Locate the cell with the specified text and output its [x, y] center coordinate. 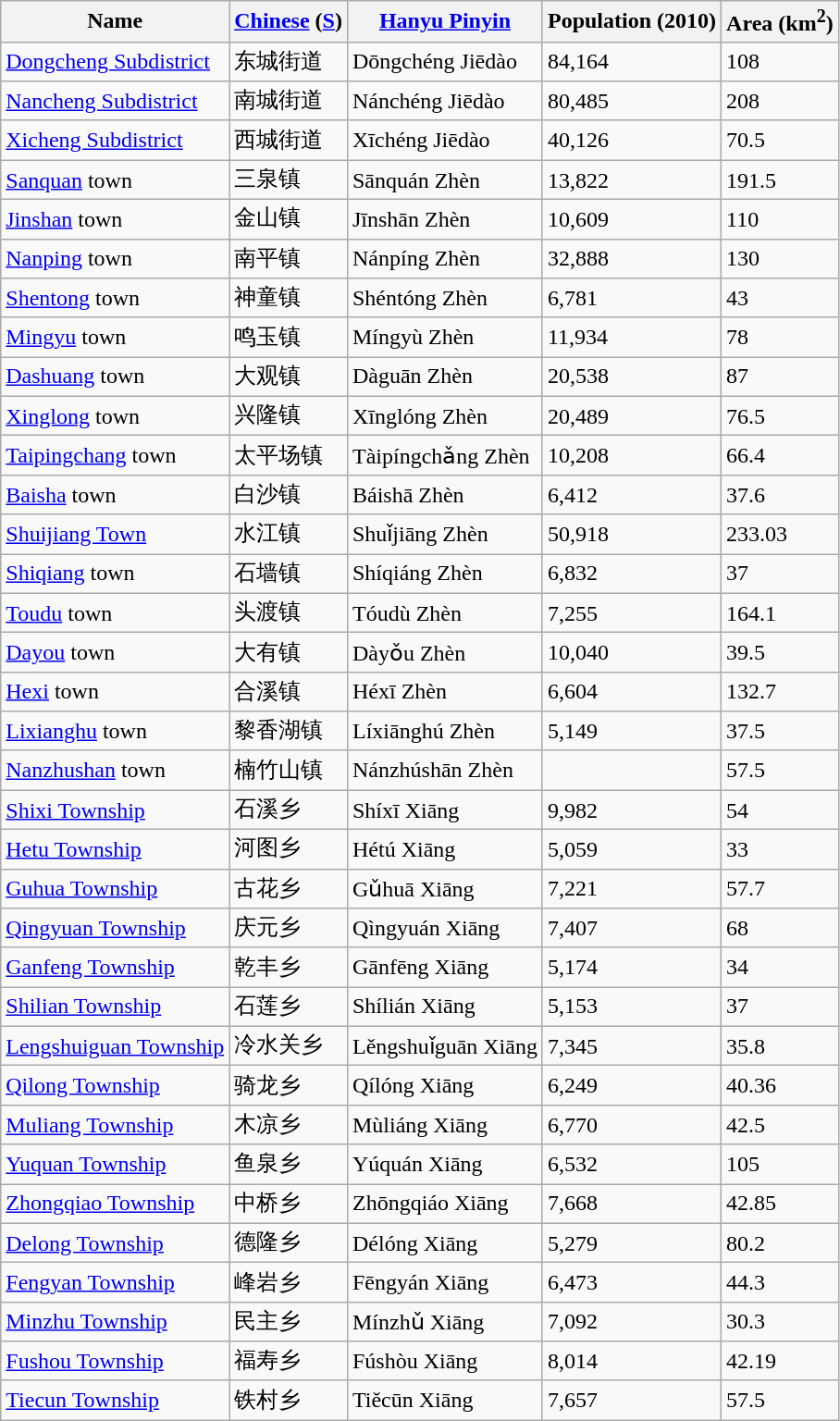
54 [781, 810]
Shuǐjiāng Zhèn [444, 535]
10,208 [631, 455]
Nanping town [115, 259]
6,604 [631, 692]
7,092 [631, 1321]
20,538 [631, 377]
5,153 [631, 1007]
Shuijiang Town [115, 535]
Nánchéng Jiēdào [444, 102]
Delong Township [115, 1243]
Dashuang town [115, 377]
6,532 [631, 1164]
Lengshuiguan Township [115, 1045]
70.5 [781, 141]
Qìngyuán Xiāng [444, 929]
Dayou town [115, 653]
三泉镇 [289, 179]
40.36 [781, 1086]
庆元乡 [289, 929]
7,255 [631, 612]
Qingyuan Township [115, 929]
Héxī Zhèn [444, 692]
50,918 [631, 535]
34 [781, 968]
Jinshan town [115, 220]
Gǔhuā Xiāng [444, 888]
Nánpíng Zhèn [444, 259]
Mingyu town [115, 337]
20,489 [631, 416]
南城街道 [289, 102]
7,407 [631, 929]
5,059 [631, 849]
132.7 [781, 692]
7,221 [631, 888]
164.1 [781, 612]
Shílián Xiāng [444, 1007]
水江镇 [289, 535]
Population (2010) [631, 22]
Lěngshuǐguān Xiāng [444, 1045]
Shiqiang town [115, 574]
Shíxī Xiāng [444, 810]
Name [115, 22]
7,345 [631, 1045]
11,934 [631, 337]
Nanzhushan town [115, 770]
10,609 [631, 220]
37.5 [781, 731]
Qilong Township [115, 1086]
Dongcheng Subdistrict [115, 61]
Délóng Xiāng [444, 1243]
冷水关乡 [289, 1045]
铁村乡 [289, 1401]
木凉乡 [289, 1125]
42.19 [781, 1362]
中桥乡 [289, 1205]
河图乡 [289, 849]
Minzhu Township [115, 1321]
Zhongqiao Township [115, 1205]
37.6 [781, 494]
峰岩乡 [289, 1282]
7,668 [631, 1205]
石墙镇 [289, 574]
石莲乡 [289, 1007]
32,888 [631, 259]
40,126 [631, 141]
9,982 [631, 810]
Hanyu Pinyin [444, 22]
神童镇 [289, 298]
Hexi town [115, 692]
西城街道 [289, 141]
Taipingchang town [115, 455]
35.8 [781, 1045]
金山镇 [289, 220]
福寿乡 [289, 1362]
东城街道 [289, 61]
105 [781, 1164]
Dàyǒu Zhèn [444, 653]
Hétú Xiāng [444, 849]
5,174 [631, 968]
德隆乡 [289, 1243]
Shixi Township [115, 810]
66.4 [781, 455]
Xicheng Subdistrict [115, 141]
6,473 [631, 1282]
Zhōngqiáo Xiāng [444, 1205]
33 [781, 849]
68 [781, 929]
108 [781, 61]
87 [781, 377]
Dàguān Zhèn [444, 377]
233.03 [781, 535]
Fēngyán Xiāng [444, 1282]
Báishā Zhèn [444, 494]
Qílóng Xiāng [444, 1086]
南平镇 [289, 259]
Shíqiáng Zhèn [444, 574]
Sānquán Zhèn [444, 179]
Lixianghu town [115, 731]
Míngyù Zhèn [444, 337]
208 [781, 102]
大有镇 [289, 653]
Tóudù Zhèn [444, 612]
43 [781, 298]
10,040 [631, 653]
80.2 [781, 1243]
合溪镇 [289, 692]
Shentong town [115, 298]
Líxiānghú Zhèn [444, 731]
鱼泉乡 [289, 1164]
Chinese (S) [289, 22]
Area (km2) [781, 22]
Fúshòu Xiāng [444, 1362]
Nánzhúshān Zhèn [444, 770]
84,164 [631, 61]
兴隆镇 [289, 416]
楠竹山镇 [289, 770]
太平场镇 [289, 455]
Ganfeng Township [115, 968]
Sanquan town [115, 179]
Xīnglóng Zhèn [444, 416]
80,485 [631, 102]
Toudu town [115, 612]
5,149 [631, 731]
大观镇 [289, 377]
头渡镇 [289, 612]
5,279 [631, 1243]
民主乡 [289, 1321]
76.5 [781, 416]
8,014 [631, 1362]
Dōngchéng Jiēdào [444, 61]
44.3 [781, 1282]
42.5 [781, 1125]
Shilian Township [115, 1007]
Jīnshān Zhèn [444, 220]
Tàipíngchǎng Zhèn [444, 455]
鸣玉镇 [289, 337]
骑龙乡 [289, 1086]
39.5 [781, 653]
13,822 [631, 179]
Fengyan Township [115, 1282]
Yúquán Xiāng [444, 1164]
6,781 [631, 298]
57.7 [781, 888]
191.5 [781, 179]
乾丰乡 [289, 968]
6,412 [631, 494]
7,657 [631, 1401]
Baisha town [115, 494]
白沙镇 [289, 494]
78 [781, 337]
Hetu Township [115, 849]
110 [781, 220]
Muliang Township [115, 1125]
Nancheng Subdistrict [115, 102]
42.85 [781, 1205]
Mínzhǔ Xiāng [444, 1321]
黎香湖镇 [289, 731]
130 [781, 259]
Xinglong town [115, 416]
Fushou Township [115, 1362]
石溪乡 [289, 810]
Shéntóng Zhèn [444, 298]
Tiěcūn Xiāng [444, 1401]
Mùliáng Xiāng [444, 1125]
Gānfēng Xiāng [444, 968]
6,770 [631, 1125]
6,249 [631, 1086]
30.3 [781, 1321]
Xīchéng Jiēdào [444, 141]
Yuquan Township [115, 1164]
Tiecun Township [115, 1401]
Guhua Township [115, 888]
6,832 [631, 574]
古花乡 [289, 888]
